Identify which cell holds the provided text, then report its [X, Y] central coordinate. 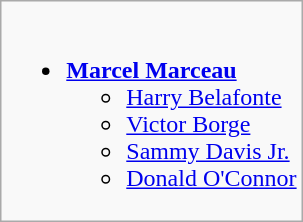
Marcel Marceau Harry BelafonteVictor BorgeSammy Davis Jr.Donald O'Connor [152, 112]
